Detect which cell encompasses the target text, then output its [X, Y] center coordinate. 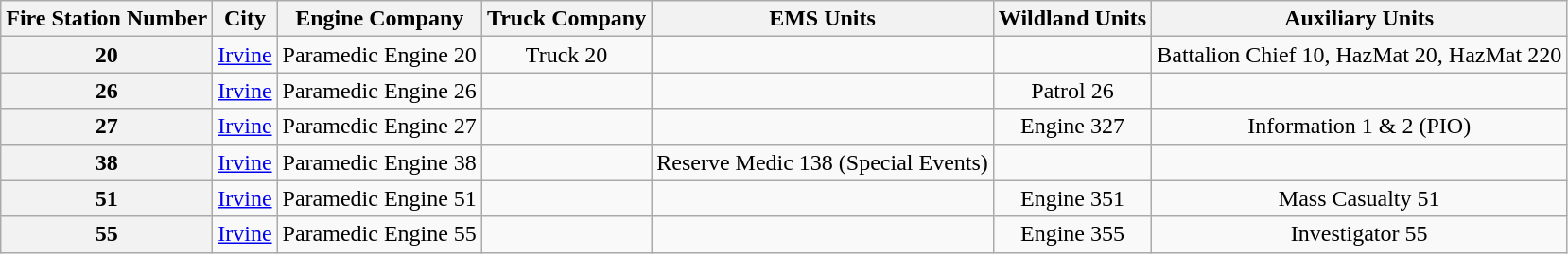
38 [107, 162]
City [245, 19]
Engine 355 [1072, 234]
Truck Company [566, 19]
Paramedic Engine 38 [379, 162]
Mass Casualty 51 [1360, 198]
26 [107, 91]
Reserve Medic 138 (Special Events) [823, 162]
Auxiliary Units [1360, 19]
Paramedic Engine 51 [379, 198]
20 [107, 55]
Paramedic Engine 26 [379, 91]
Engine Company [379, 19]
Paramedic Engine 27 [379, 127]
Patrol 26 [1072, 91]
Wildland Units [1072, 19]
Engine 327 [1072, 127]
Truck 20 [566, 55]
Paramedic Engine 20 [379, 55]
Paramedic Engine 55 [379, 234]
55 [107, 234]
Engine 351 [1072, 198]
27 [107, 127]
Fire Station Number [107, 19]
51 [107, 198]
Investigator 55 [1360, 234]
Information 1 & 2 (PIO) [1360, 127]
Battalion Chief 10, HazMat 20, HazMat 220 [1360, 55]
EMS Units [823, 19]
